Capture the cell that displays the provided text and extract its (x, y) central coordinate. 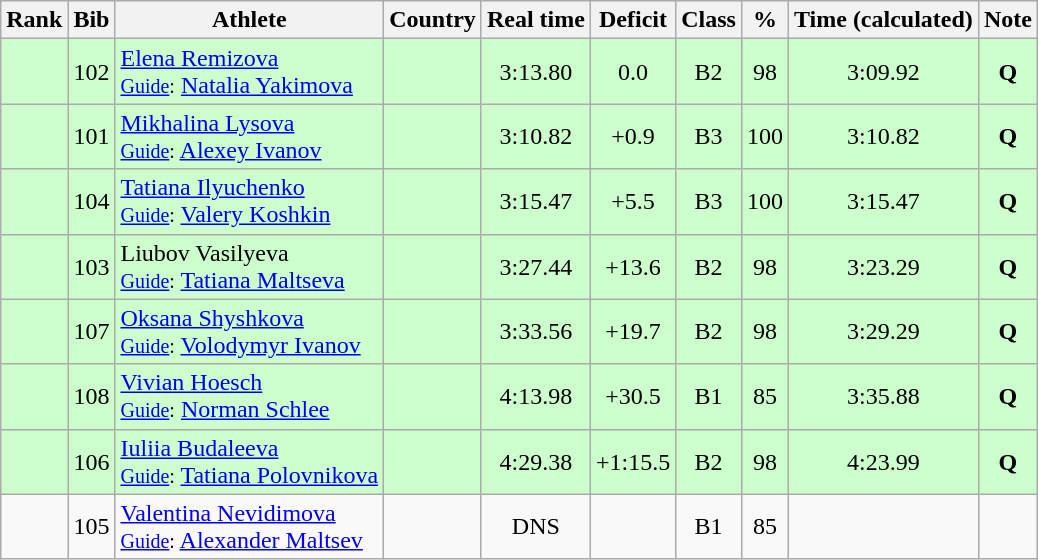
+5.5 (632, 202)
105 (92, 526)
3:23.29 (883, 266)
Bib (92, 20)
+0.9 (632, 136)
Deficit (632, 20)
3:13.80 (536, 72)
Real time (536, 20)
3:27.44 (536, 266)
Mikhalina LysovaGuide: Alexey Ivanov (250, 136)
104 (92, 202)
4:13.98 (536, 396)
Athlete (250, 20)
Vivian HoeschGuide: Norman Schlee (250, 396)
Valentina NevidimovaGuide: Alexander Maltsev (250, 526)
+1:15.5 (632, 462)
Rank (34, 20)
DNS (536, 526)
Note (1008, 20)
107 (92, 332)
106 (92, 462)
Oksana ShyshkovaGuide: Volodymyr Ivanov (250, 332)
0.0 (632, 72)
+30.5 (632, 396)
Elena RemizovaGuide: Natalia Yakimova (250, 72)
3:09.92 (883, 72)
Liubov VasilyevaGuide: Tatiana Maltseva (250, 266)
3:29.29 (883, 332)
103 (92, 266)
% (764, 20)
3:35.88 (883, 396)
+19.7 (632, 332)
+13.6 (632, 266)
Iuliia BudaleevaGuide: Tatiana Polovnikova (250, 462)
4:23.99 (883, 462)
4:29.38 (536, 462)
108 (92, 396)
102 (92, 72)
Time (calculated) (883, 20)
Country (433, 20)
101 (92, 136)
Class (709, 20)
3:33.56 (536, 332)
Tatiana IlyuchenkoGuide: Valery Koshkin (250, 202)
